Identify which cell holds the provided text, then report its [x, y] central coordinate. 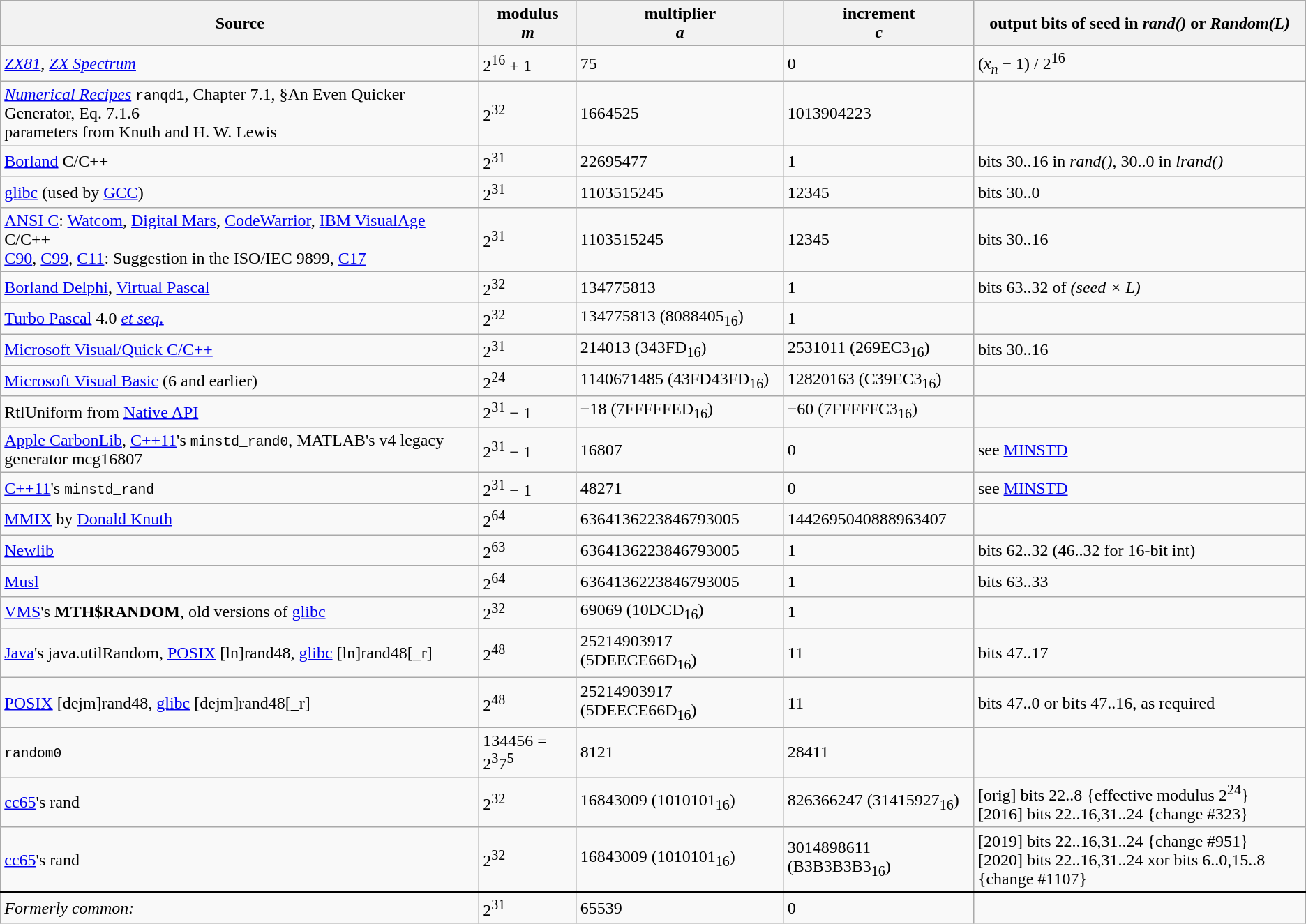
ZX81, ZX Spectrum [240, 64]
2531011 (269EC316) [879, 350]
Source [240, 24]
134775813 [680, 287]
Microsoft Visual/Quick C/C++ [240, 350]
Java's java.utilRandom, POSIX [ln]rand48, glibc [ln]rand48[_r] [240, 653]
RtlUniform from Native API [240, 411]
3014898611 (B3B3B3B316) [879, 859]
Formerly common: [240, 908]
VMS's MTH$RANDOM, old versions of glibc [240, 612]
multipliera [680, 24]
28411 [879, 752]
Numerical Recipes ranqd1, Chapter 7.1, §An Even Quicker Generator, Eq. 7.1.6 parameters from Knuth and H. W. Lewis [240, 114]
POSIX [dejm]rand48, glibc [dejm]rand48[_r] [240, 703]
bits 63..33 [1140, 582]
263 [528, 551]
75 [680, 64]
48271 [680, 488]
1664525 [680, 114]
bits 30..16 in rand(), 30..0 in lrand() [1140, 162]
random0 [240, 752]
216 + 1 [528, 64]
bits 62..32 (46..32 for 16-bit int) [1140, 551]
C++11's minstd_rand [240, 488]
8121 [680, 752]
[2019] bits 22..16,31..24 {change #951} [2020] bits 22..16,31..24 xor bits 6..0,15..8 {change #1107} [1140, 859]
1442695040888963407 [879, 519]
22695477 [680, 162]
Apple CarbonLib, C++11's minstd_rand0, MATLAB's v4 legacy generator mcg16807 [240, 450]
826366247 (3141592716) [879, 803]
Turbo Pascal 4.0 et seq. [240, 318]
(xn − 1) / 216 [1140, 64]
output bits of seed in rand() or Random(L) [1140, 24]
1140671485 (43FD43FD16) [680, 381]
214013 (343FD16) [680, 350]
−18 (7FFFFFED16) [680, 411]
Musl [240, 582]
16807 [680, 450]
bits 63..32 of (seed × L) [1140, 287]
69069 (10DCD16) [680, 612]
Borland C/C++ [240, 162]
65539 [680, 908]
Microsoft Visual Basic (6 and earlier) [240, 381]
bits 47..17 [1140, 653]
MMIX by Donald Knuth [240, 519]
12820163 (C39EC316) [879, 381]
Newlib [240, 551]
134775813 (808840516) [680, 318]
134456 = 2375 [528, 752]
Borland Delphi, Virtual Pascal [240, 287]
incrementc [879, 24]
−60 (7FFFFFC316) [879, 411]
[orig] bits 22..8 {effective modulus 224} [2016] bits 22..16,31..24 {change #323} [1140, 803]
ANSI C: Watcom, Digital Mars, CodeWarrior, IBM VisualAge C/C++C90, C99, C11: Suggestion in the ISO/IEC 9899, C17 [240, 240]
224 [528, 381]
bits 30..0 [1140, 192]
modulusm [528, 24]
1013904223 [879, 114]
glibc (used by GCC) [240, 192]
bits 47..0 or bits 47..16, as required [1140, 703]
